Detect which cell encompasses the target text, then output its (X, Y) center coordinate. 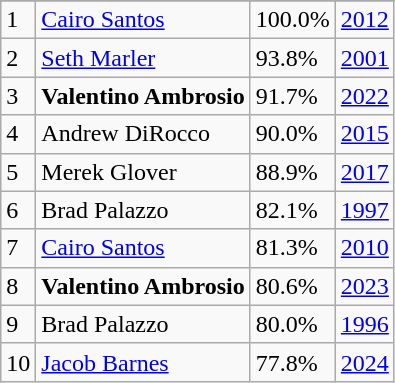
91.7% (292, 96)
2017 (364, 172)
Andrew DiRocco (143, 134)
8 (18, 286)
2024 (364, 362)
88.9% (292, 172)
90.0% (292, 134)
80.6% (292, 286)
10 (18, 362)
2001 (364, 58)
2 (18, 58)
4 (18, 134)
2022 (364, 96)
7 (18, 248)
Merek Glover (143, 172)
5 (18, 172)
3 (18, 96)
77.8% (292, 362)
2023 (364, 286)
1 (18, 20)
81.3% (292, 248)
100.0% (292, 20)
1996 (364, 324)
93.8% (292, 58)
80.0% (292, 324)
6 (18, 210)
2015 (364, 134)
82.1% (292, 210)
1997 (364, 210)
2010 (364, 248)
9 (18, 324)
2012 (364, 20)
Jacob Barnes (143, 362)
Seth Marler (143, 58)
